Return the [x, y] coordinate for the center point of the cell that contains the specified text.  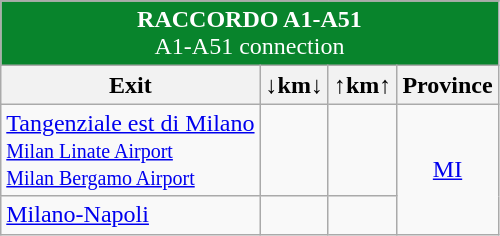
Exit [130, 85]
↑km↑ [362, 85]
MI [448, 169]
RACCORDO A1-A51A1-A51 connection [250, 34]
Tangenziale est di Milano Milan Linate Airport Milan Bergamo Airport [130, 150]
Milano-Napoli [130, 215]
↓km↓ [294, 85]
Province [448, 85]
